Determine the [x, y] coordinate at the center of the cell enclosing the given text.  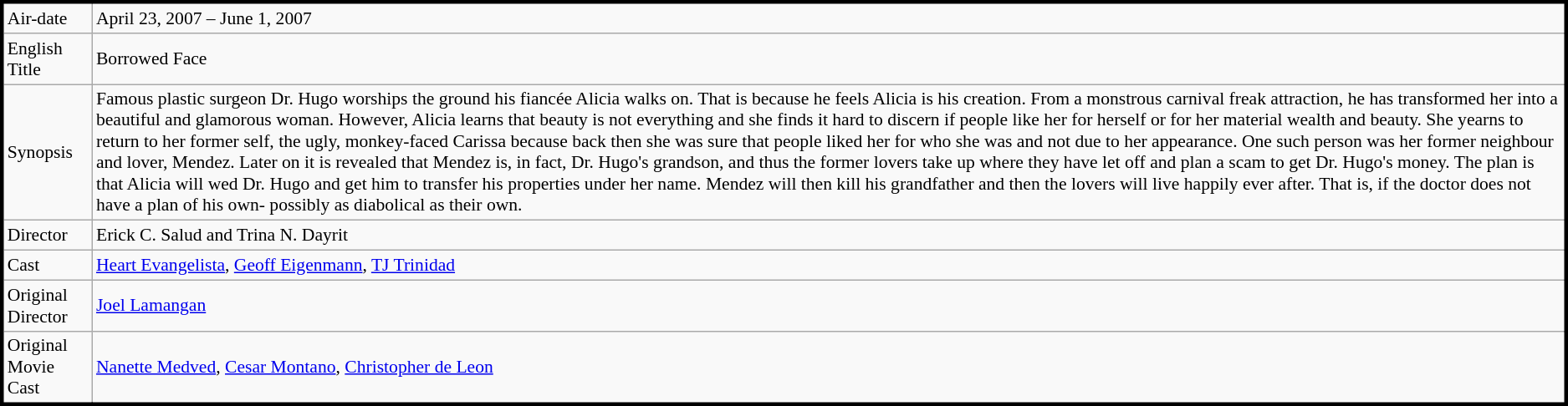
Borrowed Face [829, 58]
English Title [47, 58]
Erick C. Salud and Trina N. Dayrit [829, 236]
Original Movie Cast [47, 368]
Synopsis [47, 152]
April 23, 2007 – June 1, 2007 [829, 18]
Cast [47, 266]
Joel Lamangan [829, 306]
Nanette Medved, Cesar Montano, Christopher de Leon [829, 368]
Original Director [47, 306]
Air-date [47, 18]
Heart Evangelista, Geoff Eigenmann, TJ Trinidad [829, 266]
Director [47, 236]
